Locate the cell with the specified text and output its (x, y) center coordinate. 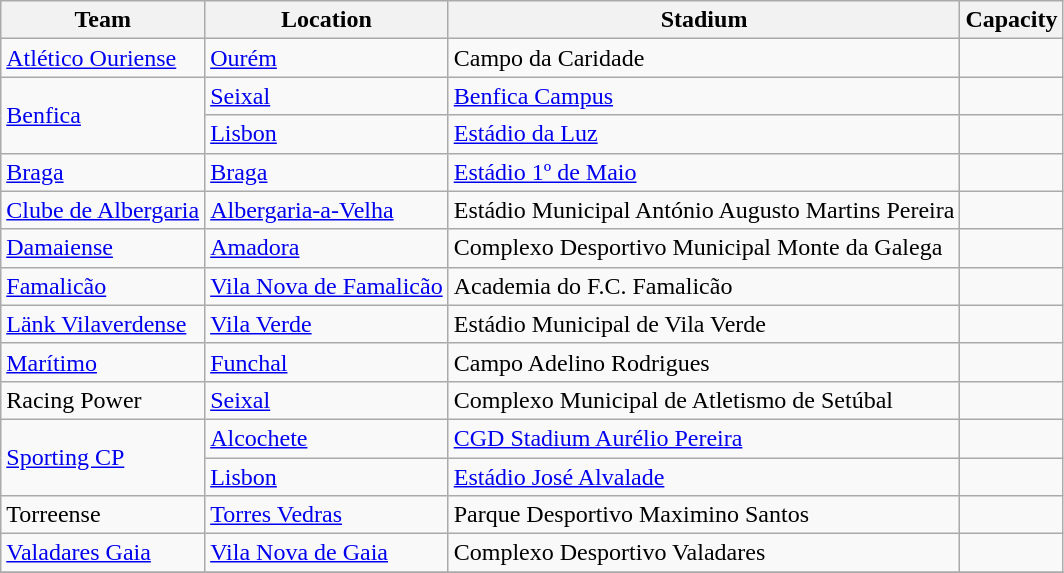
Vila Verde (327, 324)
Location (327, 20)
Stadium (704, 20)
Valadares Gaia (103, 553)
Amadora (327, 248)
Famalicão (103, 286)
Vila Nova de Famalicão (327, 286)
Funchal (327, 362)
Torres Vedras (327, 515)
Marítimo (103, 362)
Benfica Campus (704, 96)
Ourém (327, 58)
Estádio da Luz (704, 134)
Campo da Caridade (704, 58)
Campo Adelino Rodrigues (704, 362)
Clube de Albergaria (103, 210)
Torreense (103, 515)
Complexo Desportivo Municipal Monte da Galega (704, 248)
Sporting CP (103, 457)
Team (103, 20)
Estádio Municipal de Vila Verde (704, 324)
Estádio Municipal António Augusto Martins Pereira (704, 210)
Albergaria-a-Velha (327, 210)
Parque Desportivo Maximino Santos (704, 515)
Complexo Desportivo Valadares (704, 553)
Benfica (103, 115)
Estádio 1º de Maio (704, 172)
Racing Power (103, 400)
Damaiense (103, 248)
Estádio José Alvalade (704, 477)
Alcochete (327, 438)
Vila Nova de Gaia (327, 553)
Capacity (1012, 20)
Atlético Ouriense (103, 58)
Länk Vilaverdense (103, 324)
CGD Stadium Aurélio Pereira (704, 438)
Academia do F.C. Famalicão (704, 286)
Complexo Municipal de Atletismo de Setúbal (704, 400)
